Determine the [x, y] coordinate at the center of the cell enclosing the given text.  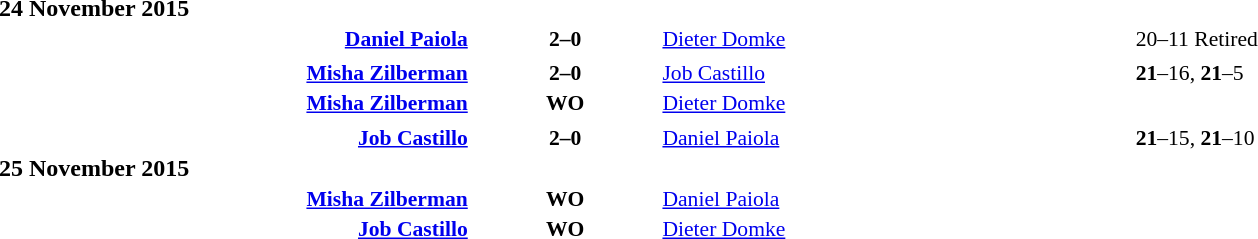
Job Castillo [897, 73]
